Determine the [X, Y] coordinate at the center of the cell enclosing the given text.  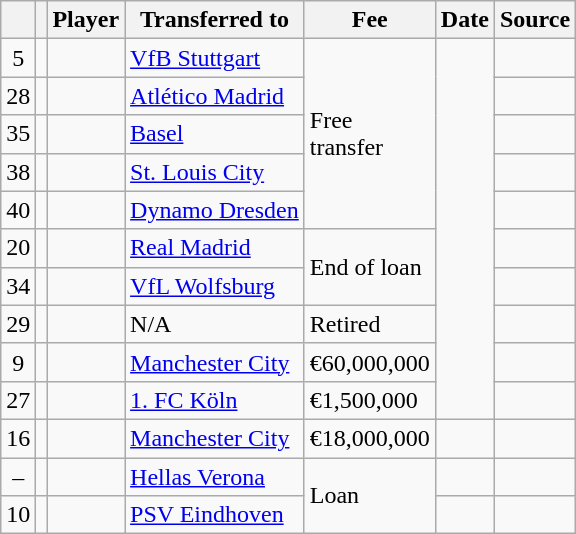
St. Louis City [215, 172]
9 [18, 362]
Hellas Verona [215, 477]
5 [18, 58]
Fee [370, 20]
N/A [215, 324]
Dynamo Dresden [215, 210]
38 [18, 172]
€1,500,000 [370, 400]
35 [18, 134]
Basel [215, 134]
40 [18, 210]
Source [534, 20]
End of loan [370, 267]
Transferred to [215, 20]
Real Madrid [215, 248]
29 [18, 324]
€18,000,000 [370, 438]
Player [86, 20]
28 [18, 96]
Date [464, 20]
34 [18, 286]
1. FC Köln [215, 400]
VfL Wolfsburg [215, 286]
PSV Eindhoven [215, 515]
– [18, 477]
10 [18, 515]
Loan [370, 496]
27 [18, 400]
Free transfer [370, 134]
Retired [370, 324]
16 [18, 438]
€60,000,000 [370, 362]
VfB Stuttgart [215, 58]
Atlético Madrid [215, 96]
20 [18, 248]
